Identify which cell holds the provided text, then report its [x, y] central coordinate. 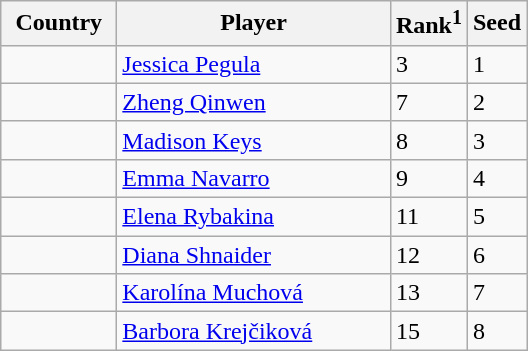
11 [428, 217]
6 [496, 255]
Elena Rybakina [254, 217]
Country [59, 24]
13 [428, 293]
Emma Navarro [254, 178]
Seed [496, 24]
Player [254, 24]
9 [428, 178]
Jessica Pegula [254, 64]
2 [496, 102]
Barbora Krejčiková [254, 331]
4 [496, 178]
Diana Shnaider [254, 255]
5 [496, 217]
Karolína Muchová [254, 293]
Zheng Qinwen [254, 102]
12 [428, 255]
1 [496, 64]
Rank1 [428, 24]
15 [428, 331]
Madison Keys [254, 140]
